Search for the cell housing the specified text and yield its (x, y) center coordinate. 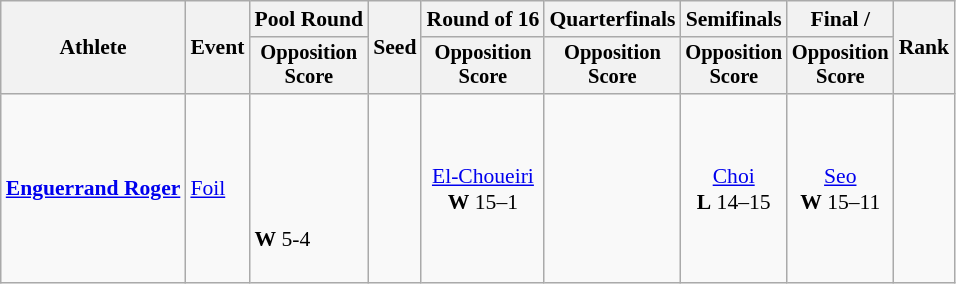
Semifinals (734, 19)
Pool Round (308, 19)
Athlete (94, 48)
Round of 16 (482, 19)
Final / (840, 19)
ChoiL 14–15 (734, 188)
Event (217, 48)
El-ChoueiriW 15–1 (482, 188)
Seed (394, 48)
Rank (924, 48)
Foil (217, 188)
SeoW 15–11 (840, 188)
Quarterfinals (612, 19)
Enguerrand Roger (94, 188)
W 5-4 (308, 188)
